Search for the cell housing the specified text and yield its [x, y] center coordinate. 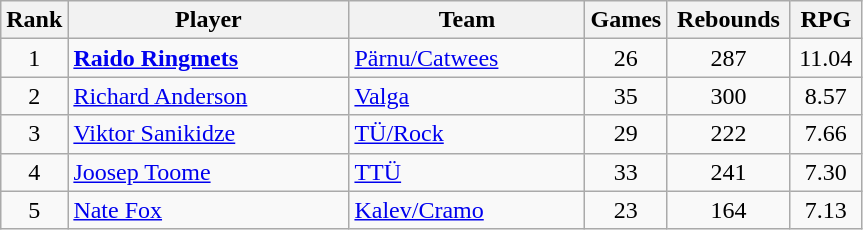
RPG [826, 20]
5 [34, 210]
Rebounds [729, 20]
Nate Fox [208, 210]
2 [34, 96]
Joosep Toome [208, 172]
7.66 [826, 134]
8.57 [826, 96]
164 [729, 210]
241 [729, 172]
Team [467, 20]
7.13 [826, 210]
4 [34, 172]
29 [626, 134]
23 [626, 210]
300 [729, 96]
Games [626, 20]
Player [208, 20]
222 [729, 134]
3 [34, 134]
Rank [34, 20]
26 [626, 58]
1 [34, 58]
Raido Ringmets [208, 58]
33 [626, 172]
Valga [467, 96]
Viktor Sanikidze [208, 134]
35 [626, 96]
11.04 [826, 58]
TÜ/Rock [467, 134]
Kalev/Cramo [467, 210]
Richard Anderson [208, 96]
TTÜ [467, 172]
7.30 [826, 172]
287 [729, 58]
Pärnu/Catwees [467, 58]
